Capture the cell that displays the provided text and extract its [x, y] central coordinate. 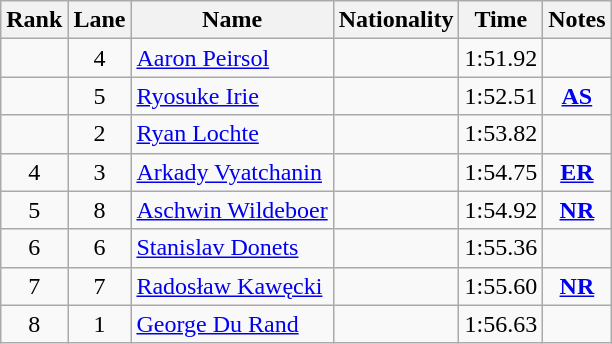
Name [232, 20]
Arkady Vyatchanin [232, 172]
AS [577, 96]
2 [100, 134]
1:52.51 [501, 96]
Nationality [396, 20]
George Du Rand [232, 324]
Lane [100, 20]
Notes [577, 20]
Aschwin Wildeboer [232, 210]
Ryan Lochte [232, 134]
1:55.36 [501, 248]
Radosław Kawęcki [232, 286]
1:53.82 [501, 134]
1:55.60 [501, 286]
1:54.75 [501, 172]
3 [100, 172]
Time [501, 20]
Rank [34, 20]
1 [100, 324]
ER [577, 172]
1:51.92 [501, 58]
1:54.92 [501, 210]
Aaron Peirsol [232, 58]
Ryosuke Irie [232, 96]
Stanislav Donets [232, 248]
1:56.63 [501, 324]
